Identify which cell holds the provided text, then report its [x, y] central coordinate. 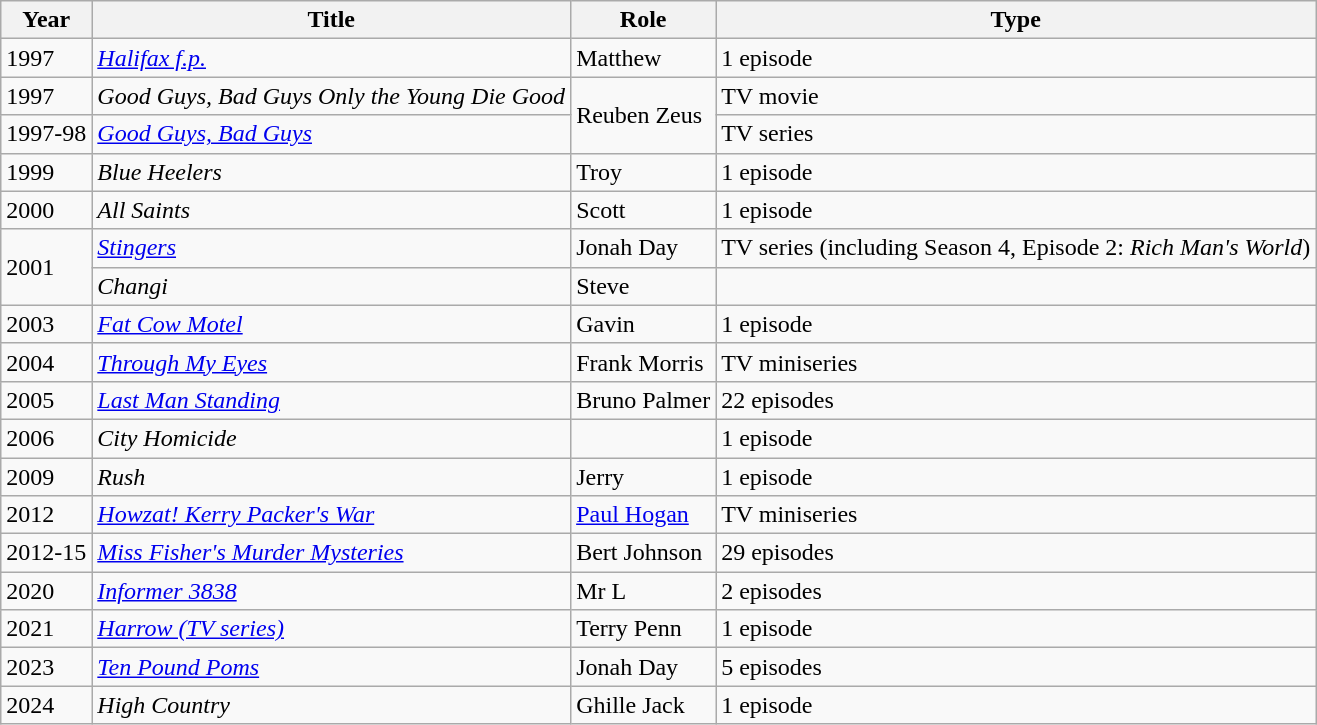
Troy [644, 172]
TV movie [1016, 96]
Ten Pound Poms [332, 667]
Scott [644, 210]
Informer 3838 [332, 591]
Type [1016, 20]
Reuben Zeus [644, 115]
2021 [46, 629]
2004 [46, 362]
2012 [46, 515]
Frank Morris [644, 362]
Halifax f.p. [332, 58]
22 episodes [1016, 400]
Bert Johnson [644, 553]
2024 [46, 705]
City Homicide [332, 438]
Blue Heelers [332, 172]
2000 [46, 210]
Matthew [644, 58]
2012-15 [46, 553]
Mr L [644, 591]
Howzat! Kerry Packer's War [332, 515]
High Country [332, 705]
Role [644, 20]
Year [46, 20]
2 episodes [1016, 591]
2020 [46, 591]
2023 [46, 667]
Changi [332, 286]
Miss Fisher's Murder Mysteries [332, 553]
Last Man Standing [332, 400]
Terry Penn [644, 629]
Ghille Jack [644, 705]
Through My Eyes [332, 362]
2006 [46, 438]
TV series [1016, 134]
1997-98 [46, 134]
Steve [644, 286]
5 episodes [1016, 667]
Title [332, 20]
TV series (including Season 4, Episode 2: Rich Man's World) [1016, 248]
2005 [46, 400]
Paul Hogan [644, 515]
Bruno Palmer [644, 400]
1999 [46, 172]
Rush [332, 477]
All Saints [332, 210]
2001 [46, 267]
Good Guys, Bad Guys [332, 134]
Gavin [644, 324]
Good Guys, Bad Guys Only the Young Die Good [332, 96]
Harrow (TV series) [332, 629]
2003 [46, 324]
Stingers [332, 248]
Jerry [644, 477]
29 episodes [1016, 553]
2009 [46, 477]
Fat Cow Motel [332, 324]
